For the text-containing cell, return its midpoint in (x, y) coordinate format. 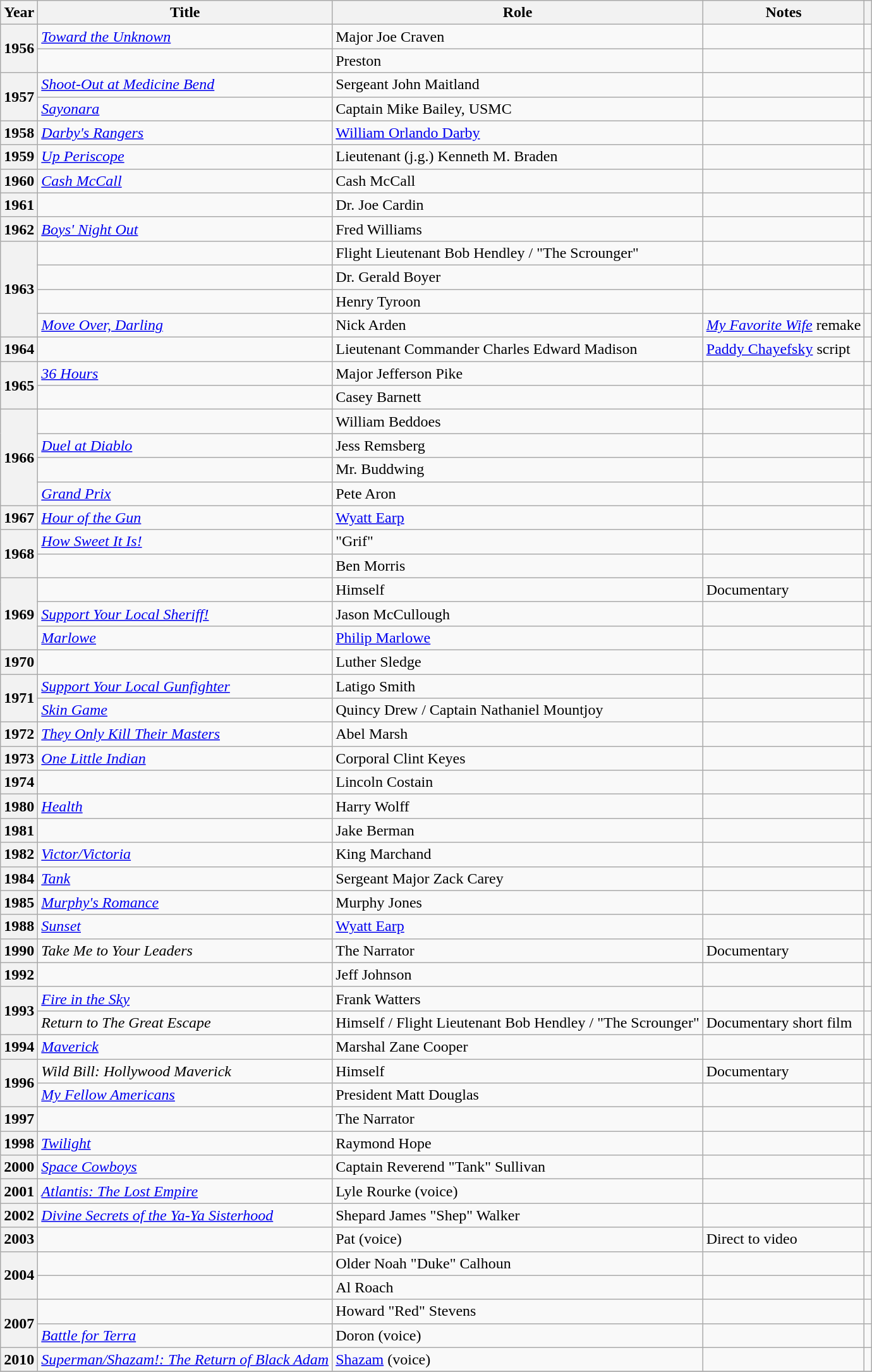
Victor/Victoria (185, 854)
Support Your Local Sheriff! (185, 614)
Sergeant John Maitland (518, 85)
Latigo Smith (518, 686)
1997 (19, 1119)
Casey Barnett (518, 398)
Murphy's Romance (185, 902)
Shepard James "Shep" Walker (518, 1215)
Marlowe (185, 638)
Pat (voice) (518, 1239)
Fred Williams (518, 229)
1966 (19, 458)
Twilight (185, 1143)
1980 (19, 806)
1990 (19, 950)
Maverick (185, 1047)
2007 (19, 1323)
1974 (19, 782)
2002 (19, 1215)
Jess Remsberg (518, 446)
2001 (19, 1191)
1956 (19, 49)
Himself / Flight Lieutenant Bob Hendley / "The Scrounger" (518, 1023)
1972 (19, 734)
Return to The Great Escape (185, 1023)
1958 (19, 133)
Jake Berman (518, 830)
Sunset (185, 926)
Pete Aron (518, 494)
They Only Kill Their Masters (185, 734)
Captain Mike Bailey, USMC (518, 109)
Ben Morris (518, 566)
President Matt Douglas (518, 1095)
One Little Indian (185, 758)
Lyle Rourke (voice) (518, 1191)
1985 (19, 902)
Luther Sledge (518, 662)
1982 (19, 854)
Move Over, Darling (185, 325)
1968 (19, 554)
1981 (19, 830)
Health (185, 806)
Boys' Night Out (185, 229)
Sergeant Major Zack Carey (518, 878)
Shoot-Out at Medicine Bend (185, 85)
Space Cowboys (185, 1167)
1998 (19, 1143)
Philip Marlowe (518, 638)
1965 (19, 385)
Jason McCullough (518, 614)
Major Jefferson Pike (518, 373)
Lieutenant (j.g.) Kenneth M. Braden (518, 157)
Major Joe Craven (518, 37)
Darby's Rangers (185, 133)
Title (185, 13)
Lincoln Costain (518, 782)
1992 (19, 974)
Direct to video (784, 1239)
Older Noah "Duke" Calhoun (518, 1263)
Shazam (voice) (518, 1359)
2003 (19, 1239)
Up Periscope (185, 157)
How Sweet It Is! (185, 542)
King Marchand (518, 854)
Nick Arden (518, 325)
Hour of the Gun (185, 518)
Raymond Hope (518, 1143)
1961 (19, 205)
36 Hours (185, 373)
Doron (voice) (518, 1335)
2004 (19, 1275)
1957 (19, 97)
2000 (19, 1167)
Atlantis: The Lost Empire (185, 1191)
1971 (19, 698)
1967 (19, 518)
Dr. Gerald Boyer (518, 277)
Murphy Jones (518, 902)
Abel Marsh (518, 734)
1993 (19, 1011)
Year (19, 13)
Marshal Zane Cooper (518, 1047)
Dr. Joe Cardin (518, 205)
Notes (784, 13)
"Grif" (518, 542)
1959 (19, 157)
Battle for Terra (185, 1335)
1994 (19, 1047)
1984 (19, 878)
Divine Secrets of the Ya-Ya Sisterhood (185, 1215)
Frank Watters (518, 999)
Skin Game (185, 710)
My Favorite Wife remake (784, 325)
Quincy Drew / Captain Nathaniel Mountjoy (518, 710)
1970 (19, 662)
1963 (19, 289)
1962 (19, 229)
Toward the Unknown (185, 37)
Captain Reverend "Tank" Sullivan (518, 1167)
Mr. Buddwing (518, 470)
1996 (19, 1083)
Paddy Chayefsky script (784, 349)
1964 (19, 349)
Lieutenant Commander Charles Edward Madison (518, 349)
Grand Prix (185, 494)
1960 (19, 181)
Wild Bill: Hollywood Maverick (185, 1071)
William Orlando Darby (518, 133)
Documentary short film (784, 1023)
Preston (518, 61)
Tank (185, 878)
1973 (19, 758)
Corporal Clint Keyes (518, 758)
Al Roach (518, 1287)
Take Me to Your Leaders (185, 950)
Sayonara (185, 109)
Harry Wolff (518, 806)
Henry Tyroon (518, 301)
William Beddoes (518, 422)
Role (518, 13)
Jeff Johnson (518, 974)
Duel at Diablo (185, 446)
Fire in the Sky (185, 999)
Flight Lieutenant Bob Hendley / "The Scrounger" (518, 253)
Howard "Red" Stevens (518, 1311)
Support Your Local Gunfighter (185, 686)
1969 (19, 614)
1988 (19, 926)
Superman/Shazam!: The Return of Black Adam (185, 1359)
2010 (19, 1359)
My Fellow Americans (185, 1095)
